Return (x, y) of the center of cell containing provided text 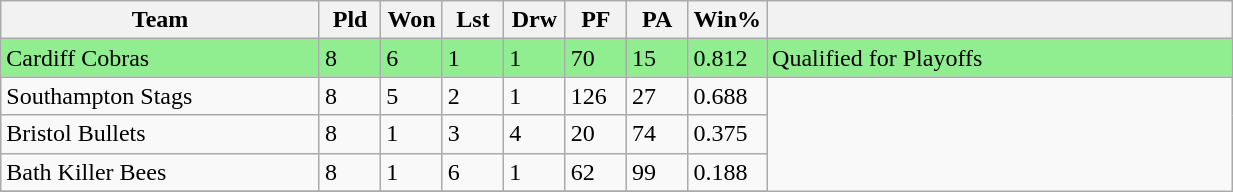
Qualified for Playoffs (1000, 58)
Bristol Bullets (160, 134)
0.688 (728, 96)
3 (472, 134)
62 (596, 172)
0.188 (728, 172)
2 (472, 96)
0.375 (728, 134)
Lst (472, 20)
Pld (350, 20)
27 (658, 96)
70 (596, 58)
PA (658, 20)
20 (596, 134)
Southampton Stags (160, 96)
15 (658, 58)
Won (412, 20)
126 (596, 96)
PF (596, 20)
Team (160, 20)
Bath Killer Bees (160, 172)
5 (412, 96)
Cardiff Cobras (160, 58)
74 (658, 134)
Win% (728, 20)
Drw (534, 20)
0.812 (728, 58)
99 (658, 172)
4 (534, 134)
